Provide the [x, y] coordinate of the cell's center where the given text is located.  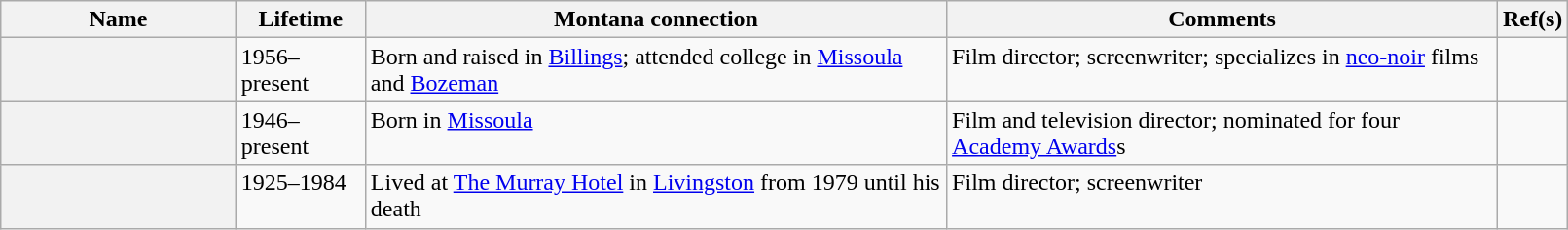
Film director; screenwriter [1222, 197]
Film director; screenwriter; specializes in neo-noir films [1222, 70]
Montana connection [656, 19]
Born in Missoula [656, 133]
1956–present [300, 70]
Born and raised in Billings; attended college in Missoula and Bozeman [656, 70]
Name [119, 19]
Ref(s) [1532, 19]
Lived at The Murray Hotel in Livingston from 1979 until his death [656, 197]
Film and television director; nominated for four Academy Awardss [1222, 133]
Lifetime [300, 19]
1925–1984 [300, 197]
1946–present [300, 133]
Comments [1222, 19]
